Extract the [X, Y] coordinate from the center of the cell holding the provided text.  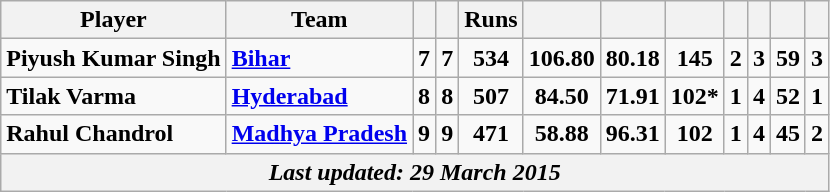
471 [491, 134]
45 [788, 134]
52 [788, 96]
145 [694, 58]
80.18 [632, 58]
Runs [491, 20]
59 [788, 58]
507 [491, 96]
102* [694, 96]
Madhya Pradesh [319, 134]
58.88 [562, 134]
Hyderabad [319, 96]
Team [319, 20]
534 [491, 58]
Player [114, 20]
71.91 [632, 96]
Bihar [319, 58]
Piyush Kumar Singh [114, 58]
106.80 [562, 58]
Last updated: 29 March 2015 [415, 172]
Rahul Chandrol [114, 134]
102 [694, 134]
Tilak Varma [114, 96]
84.50 [562, 96]
96.31 [632, 134]
